From the cell containing the given text, extract its center point as [x, y] coordinate. 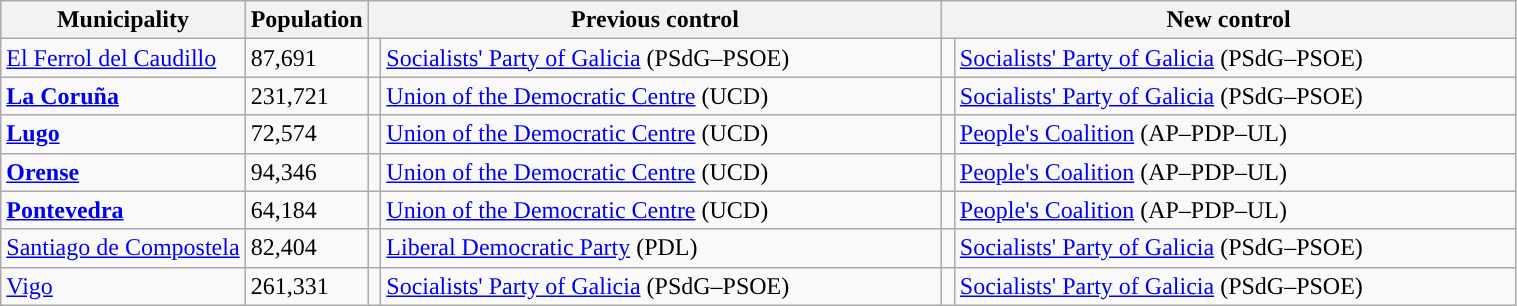
64,184 [306, 210]
Pontevedra [123, 210]
231,721 [306, 96]
261,331 [306, 286]
New control [1229, 20]
Liberal Democratic Party (PDL) [662, 248]
Municipality [123, 20]
Lugo [123, 134]
Orense [123, 172]
82,404 [306, 248]
72,574 [306, 134]
Previous control [655, 20]
Population [306, 20]
El Ferrol del Caudillo [123, 58]
La Coruña [123, 96]
Santiago de Compostela [123, 248]
94,346 [306, 172]
87,691 [306, 58]
Vigo [123, 286]
